From the cell containing the given text, extract its center point as [X, Y] coordinate. 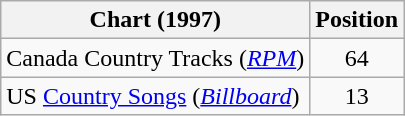
US Country Songs (Billboard) [156, 96]
64 [357, 58]
Chart (1997) [156, 20]
Position [357, 20]
13 [357, 96]
Canada Country Tracks (RPM) [156, 58]
